Pinpoint the cell where the given text exists, returning its [X, Y] midpoint coordinate. 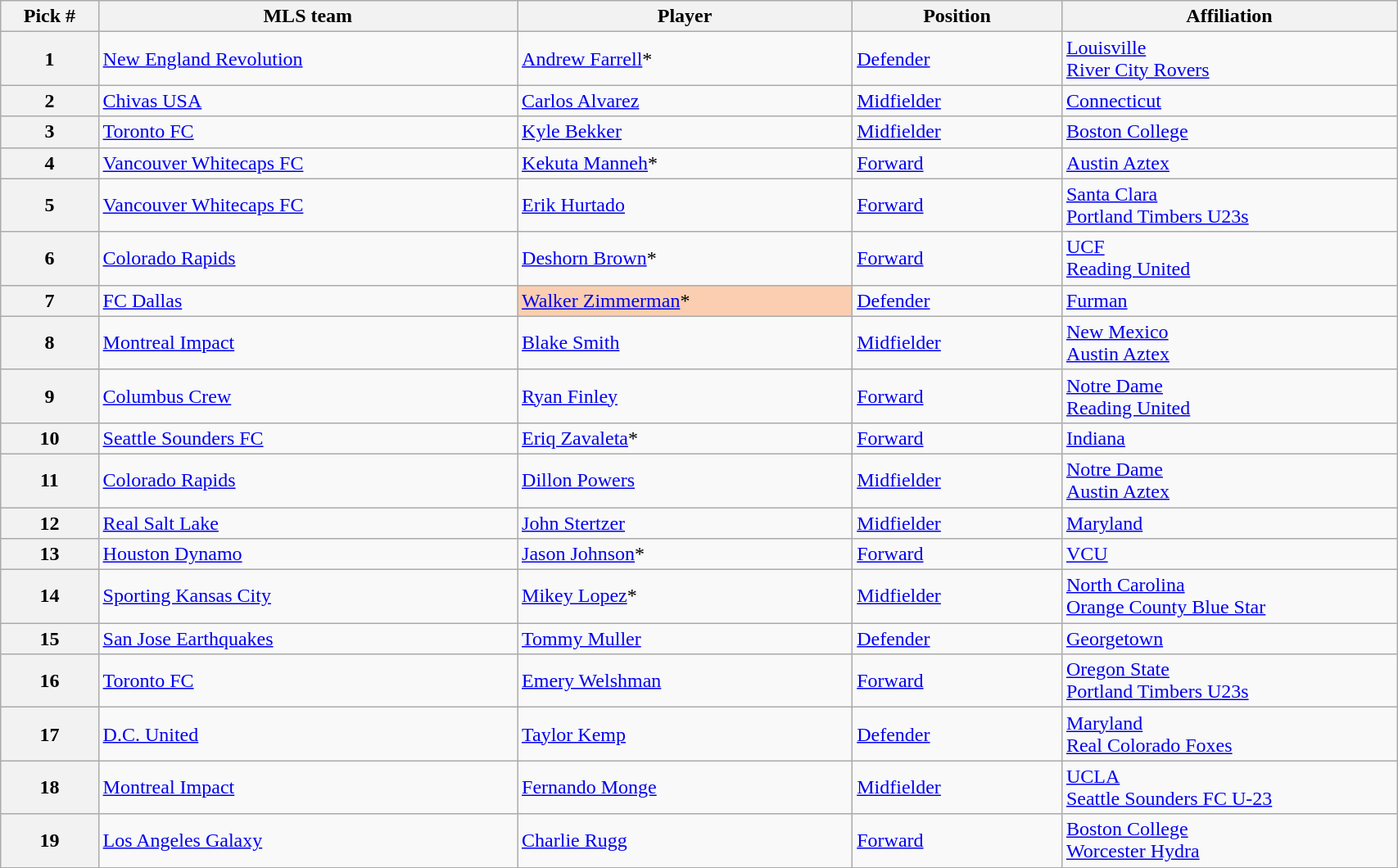
Walker Zimmerman* [685, 301]
Houston Dynamo [308, 554]
Kekuta Manneh* [685, 163]
Chivas USA [308, 101]
Blake Smith [685, 342]
MLS team [308, 16]
3 [49, 132]
Pick # [49, 16]
5 [49, 205]
Emery Welshman [685, 681]
11 [49, 480]
Georgetown [1228, 639]
Mikey Lopez* [685, 596]
LouisvilleRiver City Rovers [1228, 59]
Connecticut [1228, 101]
D.C. United [308, 734]
Jason Johnson* [685, 554]
New England Revolution [308, 59]
Fernando Monge [685, 788]
7 [49, 301]
Los Angeles Galaxy [308, 840]
Real Salt Lake [308, 523]
17 [49, 734]
New MexicoAustin Aztex [1228, 342]
Eriq Zavaleta* [685, 438]
Indiana [1228, 438]
6 [49, 259]
San Jose Earthquakes [308, 639]
4 [49, 163]
UCFReading United [1228, 259]
1 [49, 59]
Sporting Kansas City [308, 596]
VCU [1228, 554]
Columbus Crew [308, 396]
19 [49, 840]
15 [49, 639]
Boston College [1228, 132]
8 [49, 342]
Ryan Finley [685, 396]
18 [49, 788]
Seattle Sounders FC [308, 438]
Andrew Farrell* [685, 59]
Furman [1228, 301]
Austin Aztex [1228, 163]
Player [685, 16]
Tommy Muller [685, 639]
Charlie Rugg [685, 840]
UCLASeattle Sounders FC U-23 [1228, 788]
Dillon Powers [685, 480]
Position [957, 16]
Oregon StatePortland Timbers U23s [1228, 681]
FC Dallas [308, 301]
12 [49, 523]
Carlos Alvarez [685, 101]
2 [49, 101]
Santa ClaraPortland Timbers U23s [1228, 205]
Notre DameAustin Aztex [1228, 480]
Kyle Bekker [685, 132]
16 [49, 681]
10 [49, 438]
North CarolinaOrange County Blue Star [1228, 596]
Boston CollegeWorcester Hydra [1228, 840]
Erik Hurtado [685, 205]
13 [49, 554]
Taylor Kemp [685, 734]
Deshorn Brown* [685, 259]
9 [49, 396]
Affiliation [1228, 16]
14 [49, 596]
John Stertzer [685, 523]
Notre DameReading United [1228, 396]
MarylandReal Colorado Foxes [1228, 734]
Maryland [1228, 523]
